Pinpoint the cell where the given text exists, returning its [X, Y] midpoint coordinate. 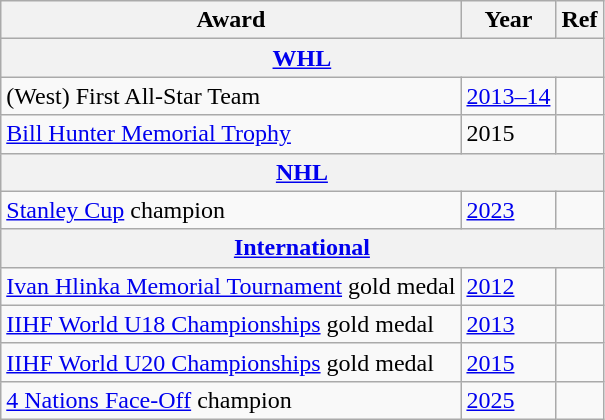
NHL [302, 172]
2023 [508, 210]
(West) First All-Star Team [231, 96]
Year [508, 20]
Stanley Cup champion [231, 210]
Ivan Hlinka Memorial Tournament gold medal [231, 286]
4 Nations Face-Off champion [231, 400]
2012 [508, 286]
WHL [302, 58]
2013 [508, 324]
International [302, 248]
Bill Hunter Memorial Trophy [231, 134]
2013–14 [508, 96]
Award [231, 20]
IIHF World U20 Championships gold medal [231, 362]
IIHF World U18 Championships gold medal [231, 324]
2025 [508, 400]
Ref [580, 20]
